Pinpoint the cell where the given text exists, returning its (x, y) midpoint coordinate. 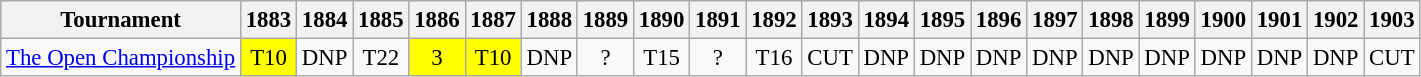
1883 (268, 20)
1892 (774, 20)
1888 (549, 20)
1895 (942, 20)
1897 (1055, 20)
1886 (437, 20)
1901 (1279, 20)
1903 (1392, 20)
1894 (886, 20)
1900 (1223, 20)
1884 (325, 20)
1885 (381, 20)
1891 (718, 20)
3 (437, 58)
1902 (1336, 20)
1896 (999, 20)
1893 (830, 20)
Tournament (121, 20)
T16 (774, 58)
T22 (381, 58)
T15 (662, 58)
1890 (662, 20)
1898 (1111, 20)
1887 (493, 20)
1889 (605, 20)
The Open Championship (121, 58)
1899 (1167, 20)
